Return the (x, y) coordinate for the center point of the cell that contains the specified text.  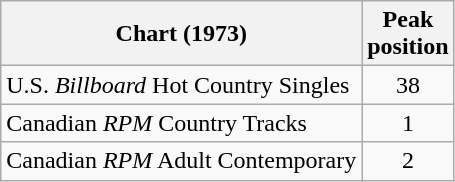
Canadian RPM Adult Contemporary (182, 161)
Peakposition (408, 34)
2 (408, 161)
38 (408, 85)
Chart (1973) (182, 34)
U.S. Billboard Hot Country Singles (182, 85)
Canadian RPM Country Tracks (182, 123)
1 (408, 123)
